Output the (X, Y) coordinate of the center of the cell containing the given text.  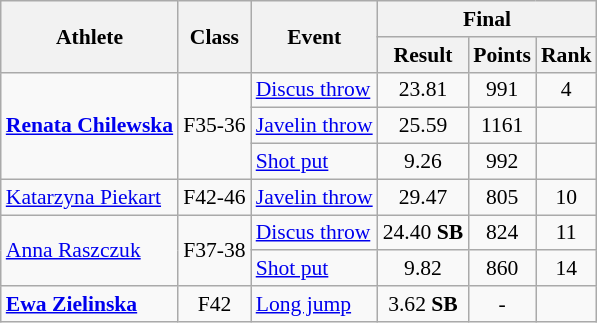
14 (566, 269)
24.40 SB (424, 233)
25.59 (424, 126)
992 (502, 162)
F37-38 (214, 250)
Athlete (90, 36)
Ewa Zielinska (90, 304)
29.47 (424, 197)
F35-36 (214, 126)
824 (502, 233)
Final (488, 19)
10 (566, 197)
9.82 (424, 269)
F42 (214, 304)
- (502, 304)
3.62 SB (424, 304)
Katarzyna Piekart (90, 197)
Points (502, 55)
991 (502, 90)
F42-46 (214, 197)
11 (566, 233)
Renata Chilewska (90, 126)
Anna Raszczuk (90, 250)
Rank (566, 55)
23.81 (424, 90)
9.26 (424, 162)
Class (214, 36)
Long jump (314, 304)
860 (502, 269)
4 (566, 90)
Result (424, 55)
Event (314, 36)
805 (502, 197)
1161 (502, 126)
